Locate the cell with the specified text and output its [x, y] center coordinate. 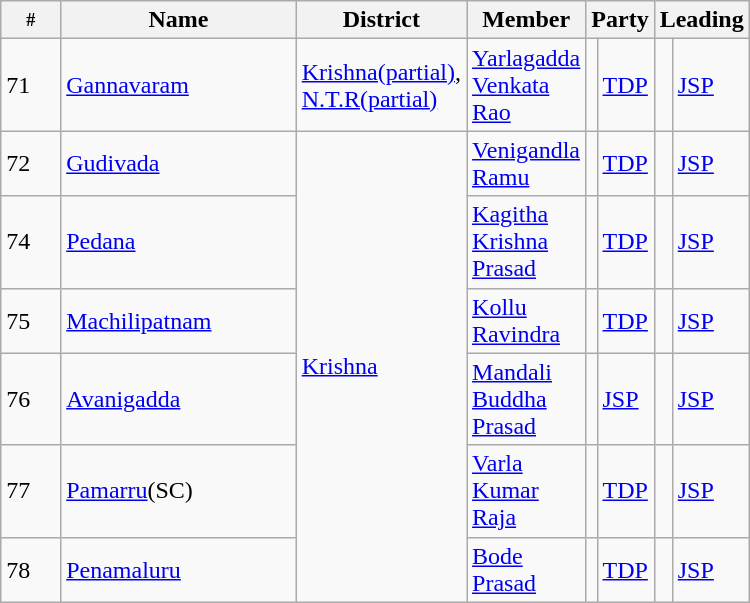
Party [620, 20]
Krishna [381, 366]
Pedana [179, 242]
Kagitha Krishna Prasad [526, 242]
71 [31, 85]
Mandali Buddha Prasad [526, 399]
Yarlagadda Venkata Rao [526, 85]
Gannavaram [179, 85]
Avanigadda [179, 399]
75 [31, 320]
74 [31, 242]
Krishna(partial),N.T.R(partial) [381, 85]
Machilipatnam [179, 320]
Pamarru(SC) [179, 491]
# [31, 20]
Kollu Ravindra [526, 320]
72 [31, 164]
District [381, 20]
78 [31, 570]
77 [31, 491]
Leading [702, 20]
76 [31, 399]
Gudivada [179, 164]
Member [526, 20]
Penamaluru [179, 570]
Name [179, 20]
Varla Kumar Raja [526, 491]
Venigandla Ramu [526, 164]
Bode Prasad [526, 570]
